Return the (X, Y) coordinate for the center point of the cell that contains the specified text.  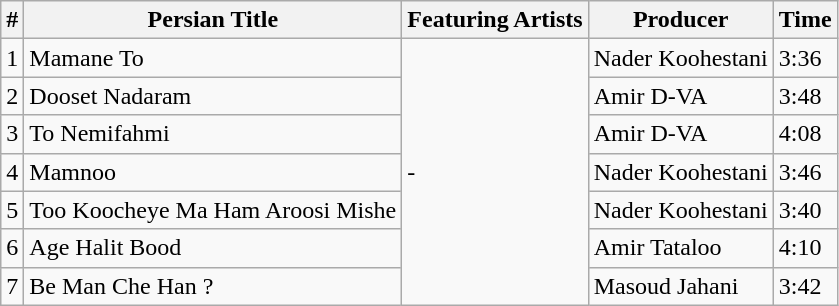
Producer (680, 20)
Age Halit Bood (213, 248)
To Nemifahmi (213, 134)
Time (805, 20)
Masoud Jahani (680, 286)
2 (12, 96)
Persian Title (213, 20)
3:48 (805, 96)
Amir Tataloo (680, 248)
3 (12, 134)
Too Koocheye Ma Ham Aroosi Mishe (213, 210)
Mamane To (213, 58)
4:08 (805, 134)
Mamnoo (213, 172)
4:10 (805, 248)
7 (12, 286)
4 (12, 172)
3:36 (805, 58)
6 (12, 248)
3:40 (805, 210)
# (12, 20)
3:42 (805, 286)
Be Man Che Han ? (213, 286)
Dooset Nadaram (213, 96)
1 (12, 58)
3:46 (805, 172)
Featuring Artists (495, 20)
5 (12, 210)
- (495, 172)
